Determine the (X, Y) coordinate at the center of the cell enclosing the given text.  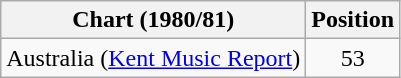
Position (353, 20)
Australia (Kent Music Report) (154, 58)
Chart (1980/81) (154, 20)
53 (353, 58)
